For the text-containing cell, return its midpoint in [X, Y] coordinate format. 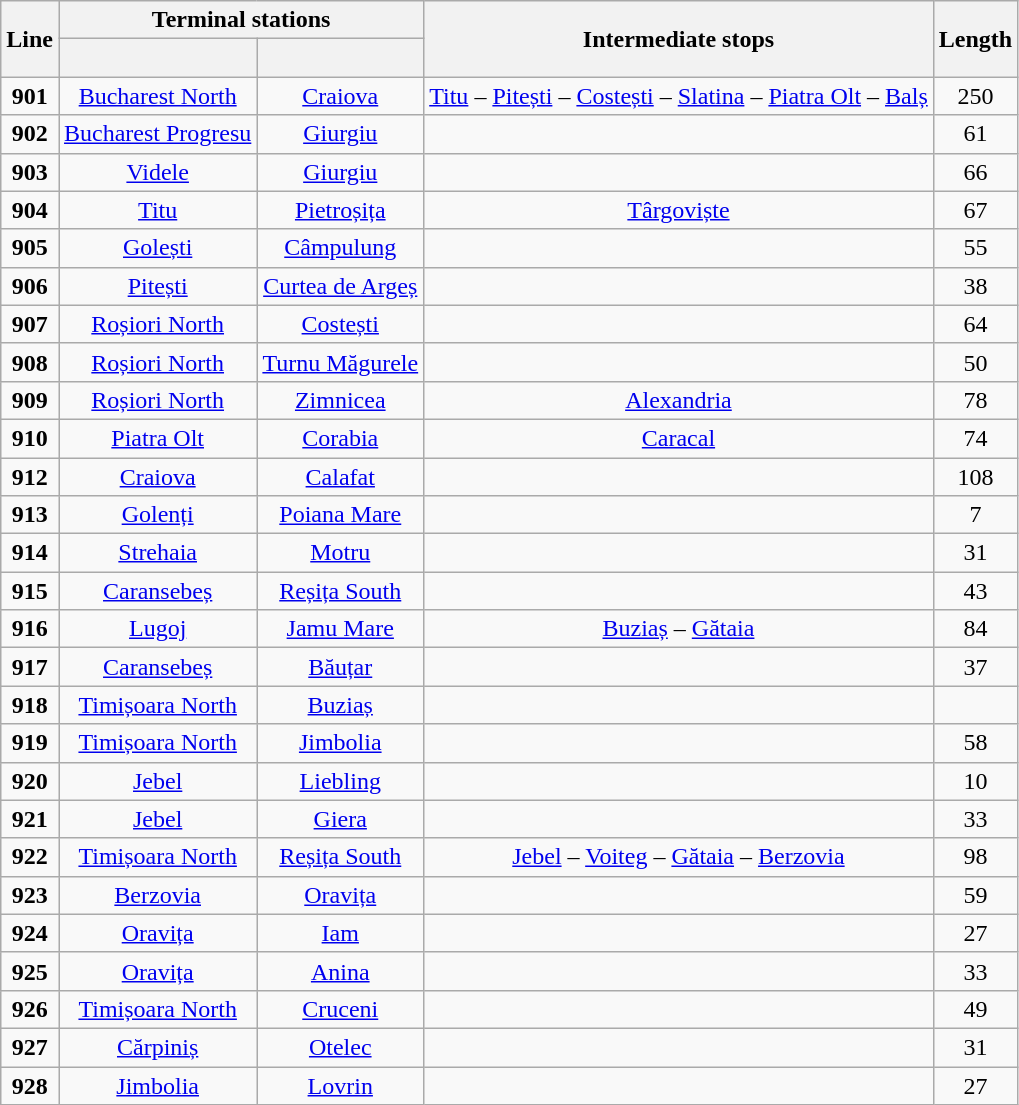
927 [30, 1047]
Length [975, 39]
Poiana Mare [340, 515]
Piatra Olt [157, 438]
43 [975, 591]
49 [975, 1009]
Berzovia [157, 895]
920 [30, 781]
Titu – Pitești – Costești – Slatina – Piatra Olt – Balș [679, 96]
Curtea de Argeș [340, 286]
Calafat [340, 477]
59 [975, 895]
924 [30, 933]
Jebel – Voiteg – Gătaia – Berzovia [679, 857]
98 [975, 857]
10 [975, 781]
928 [30, 1085]
64 [975, 324]
910 [30, 438]
Lovrin [340, 1085]
Pietroșița [340, 210]
907 [30, 324]
Cruceni [340, 1009]
Zimnicea [340, 400]
Târgoviște [679, 210]
84 [975, 629]
Terminal stations [240, 20]
Strehaia [157, 553]
901 [30, 96]
Golenți [157, 515]
Intermediate stops [679, 39]
Iam [340, 933]
921 [30, 819]
Pitești [157, 286]
913 [30, 515]
912 [30, 477]
250 [975, 96]
Golești [157, 248]
926 [30, 1009]
Câmpulung [340, 248]
Alexandria [679, 400]
905 [30, 248]
902 [30, 134]
Buziaș [340, 705]
917 [30, 667]
Lugoj [157, 629]
Bucharest Progresu [157, 134]
Caracal [679, 438]
Bucharest North [157, 96]
7 [975, 515]
909 [30, 400]
67 [975, 210]
Otelec [340, 1047]
Giera [340, 819]
Line [30, 39]
37 [975, 667]
55 [975, 248]
914 [30, 553]
66 [975, 172]
Jamu Mare [340, 629]
904 [30, 210]
78 [975, 400]
925 [30, 971]
918 [30, 705]
Videle [157, 172]
915 [30, 591]
38 [975, 286]
50 [975, 362]
906 [30, 286]
Motru [340, 553]
923 [30, 895]
916 [30, 629]
108 [975, 477]
Liebling [340, 781]
61 [975, 134]
58 [975, 743]
919 [30, 743]
Titu [157, 210]
903 [30, 172]
Băuțar [340, 667]
Anina [340, 971]
922 [30, 857]
Costești [340, 324]
908 [30, 362]
Buziaș – Gătaia [679, 629]
Turnu Măgurele [340, 362]
Corabia [340, 438]
74 [975, 438]
Cărpiniș [157, 1047]
